Output the (X, Y) coordinate of the center of the cell containing the given text.  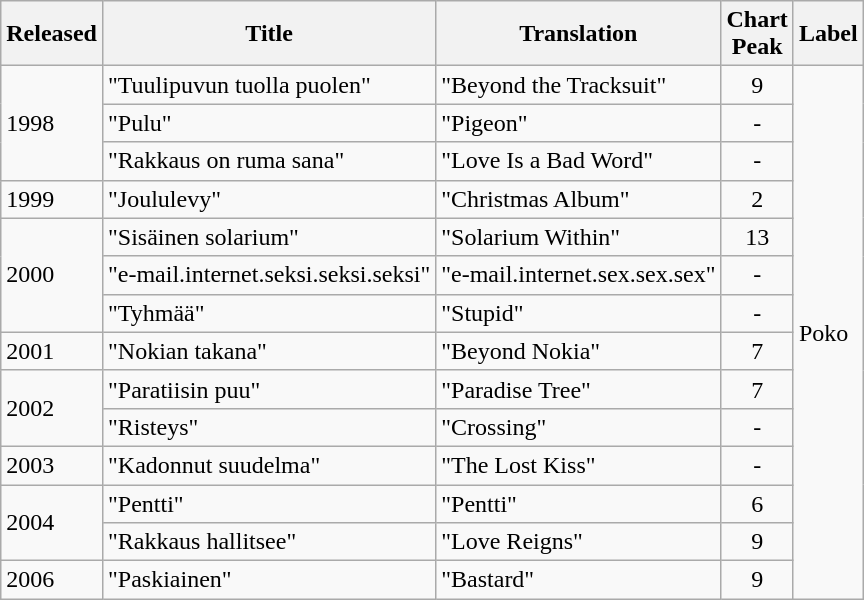
"Pulu" (268, 123)
"The Lost Kiss" (578, 465)
"Stupid" (578, 313)
"Nokian takana" (268, 351)
Label (828, 34)
2006 (52, 580)
"e-mail.internet.seksi.seksi.seksi" (268, 275)
"Love Reigns" (578, 542)
Chart Peak (757, 34)
"Sisäinen solarium" (268, 237)
"e-mail.internet.sex.sex.sex" (578, 275)
"Kadonnut suudelma" (268, 465)
"Rakkaus hallitsee" (268, 542)
2 (757, 199)
Translation (578, 34)
"Rakkaus on ruma sana" (268, 161)
"Christmas Album" (578, 199)
Released (52, 34)
"Paratiisin puu" (268, 389)
"Love Is a Bad Word" (578, 161)
"Risteys" (268, 427)
2004 (52, 522)
2003 (52, 465)
1998 (52, 123)
"Solarium Within" (578, 237)
2002 (52, 408)
"Joululevy" (268, 199)
"Tuulipuvun tuolla puolen" (268, 85)
2001 (52, 351)
"Beyond Nokia" (578, 351)
Poko (828, 332)
"Pigeon" (578, 123)
"Bastard" (578, 580)
"Crossing" (578, 427)
1999 (52, 199)
"Paradise Tree" (578, 389)
Title (268, 34)
"Beyond the Tracksuit" (578, 85)
6 (757, 503)
2000 (52, 275)
"Paskiainen" (268, 580)
"Tyhmää" (268, 313)
13 (757, 237)
